Locate the cell with the specified text and output its (X, Y) center coordinate. 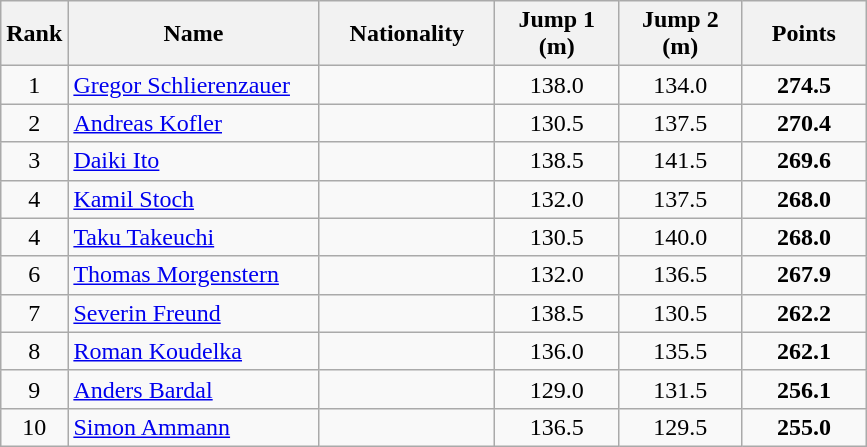
6 (34, 275)
Anders Bardal (194, 389)
140.0 (681, 237)
1 (34, 85)
Daiki Ito (194, 161)
Taku Takeuchi (194, 237)
7 (34, 313)
10 (34, 427)
Jump 2 (m) (681, 34)
134.0 (681, 85)
3 (34, 161)
269.6 (804, 161)
Thomas Morgenstern (194, 275)
Gregor Schlierenzauer (194, 85)
2 (34, 123)
Roman Koudelka (194, 351)
141.5 (681, 161)
Severin Freund (194, 313)
255.0 (804, 427)
Nationality (407, 34)
Name (194, 34)
Rank (34, 34)
129.0 (557, 389)
Simon Ammann (194, 427)
Points (804, 34)
256.1 (804, 389)
136.0 (557, 351)
131.5 (681, 389)
9 (34, 389)
270.4 (804, 123)
Kamil Stoch (194, 199)
262.1 (804, 351)
Jump 1 (m) (557, 34)
138.0 (557, 85)
267.9 (804, 275)
135.5 (681, 351)
Andreas Kofler (194, 123)
8 (34, 351)
262.2 (804, 313)
274.5 (804, 85)
129.5 (681, 427)
